Pinpoint the cell where the given text exists, returning its [X, Y] midpoint coordinate. 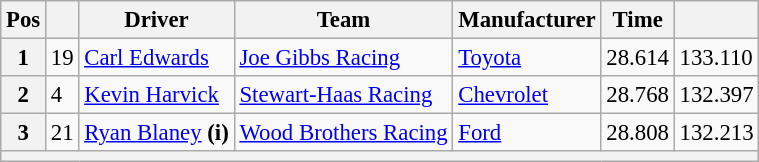
Team [344, 20]
132.213 [716, 133]
1 [24, 58]
Carl Edwards [156, 58]
2 [24, 95]
Ford [527, 133]
Pos [24, 20]
Kevin Harvick [156, 95]
Driver [156, 20]
3 [24, 133]
Manufacturer [527, 20]
Joe Gibbs Racing [344, 58]
Wood Brothers Racing [344, 133]
133.110 [716, 58]
28.808 [638, 133]
Toyota [527, 58]
132.397 [716, 95]
28.768 [638, 95]
Ryan Blaney (i) [156, 133]
Time [638, 20]
Chevrolet [527, 95]
28.614 [638, 58]
19 [62, 58]
Stewart-Haas Racing [344, 95]
21 [62, 133]
4 [62, 95]
